Pinpoint the cell where the given text exists, returning its [X, Y] midpoint coordinate. 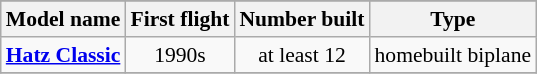
1990s [180, 55]
homebuilt biplane [454, 55]
at least 12 [302, 55]
Model name [64, 19]
Number built [302, 19]
Hatz Classic [64, 55]
First flight [180, 19]
Type [454, 19]
